For the text-containing cell, return its midpoint in [X, Y] coordinate format. 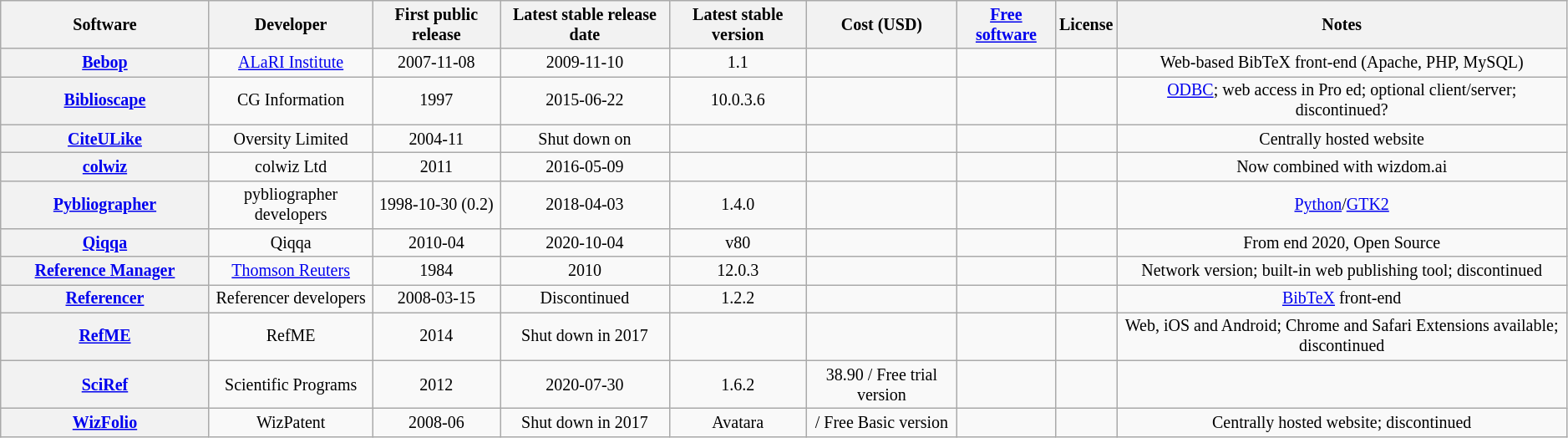
1.6.2 [738, 385]
2020-10-04 [585, 242]
2015-06-22 [585, 100]
pybliographer developers [291, 204]
10.0.3.6 [738, 100]
2010 [585, 271]
CiteULike [105, 139]
12.0.3 [738, 271]
v80 [738, 242]
Python/GTK2 [1342, 204]
Centrally hosted website; discontinued [1342, 423]
Cost (USD) [881, 25]
Developer [291, 25]
2014 [436, 336]
2008-06 [436, 423]
1998-10-30 (0.2) [436, 204]
colwiz [105, 167]
WizFolio [105, 423]
Bebop [105, 64]
Biblioscape [105, 100]
2011 [436, 167]
First public release [436, 25]
2010-04 [436, 242]
Shut down on [585, 139]
Referencer [105, 299]
Software [105, 25]
Oversity Limited [291, 139]
1.4.0 [738, 204]
BibTeX front-end [1342, 299]
2009-11-10 [585, 64]
2016-05-09 [585, 167]
/ Free Basic version [881, 423]
2018-04-03 [585, 204]
CG Information [291, 100]
Now combined with wizdom.ai [1342, 167]
Avatara [738, 423]
Centrally hosted website [1342, 139]
2012 [436, 385]
2004-11 [436, 139]
Scientific Programs [291, 385]
Latest stable version [738, 25]
2008-03-15 [436, 299]
Web, iOS and Android; Chrome and Safari Extensions available; discontinued [1342, 336]
Web-based BibTeX front-end (Apache, PHP, MySQL) [1342, 64]
Notes [1342, 25]
1.1 [738, 64]
License [1086, 25]
Latest stable release date [585, 25]
2020-07-30 [585, 385]
ALaRI Institute [291, 64]
Free software [1007, 25]
Referencer developers [291, 299]
1.2.2 [738, 299]
From end 2020, Open Source [1342, 242]
2007-11-08 [436, 64]
Discontinued [585, 299]
Reference Manager [105, 271]
colwiz Ltd [291, 167]
38.90 / Free trial version [881, 385]
SciRef [105, 385]
WizPatent [291, 423]
Thomson Reuters [291, 271]
Network version; built-in web publishing tool; discontinued [1342, 271]
1997 [436, 100]
Pybliographer [105, 204]
ODBC; web access in Pro ed; optional client/server; discontinued? [1342, 100]
1984 [436, 271]
